Locate the cell with the specified text and output its (x, y) center coordinate. 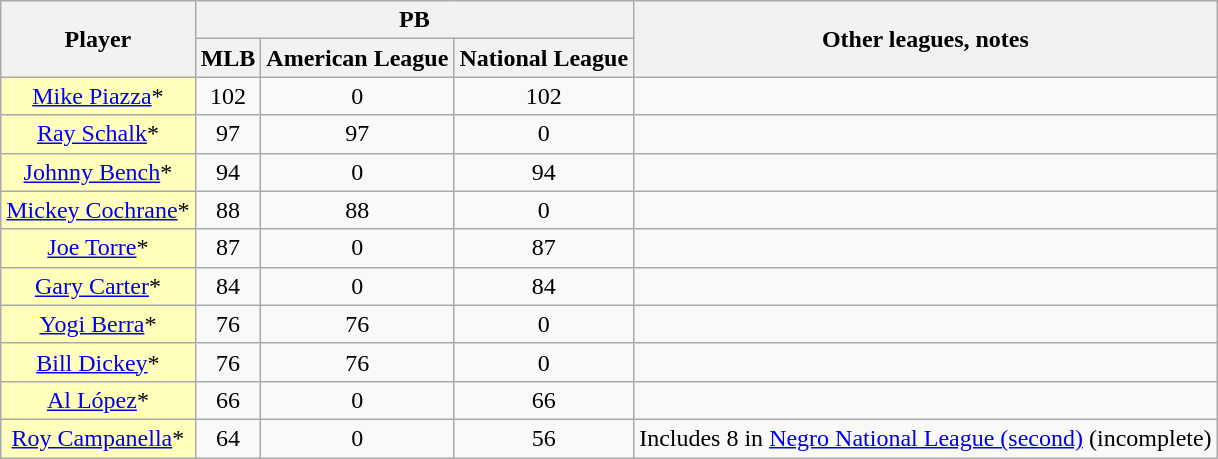
Bill Dickey* (98, 362)
Ray Schalk* (98, 134)
Roy Campanella* (98, 438)
PB (414, 20)
American League (358, 58)
64 (228, 438)
MLB (228, 58)
Al López* (98, 400)
Includes 8 in Negro National League (second) (incomplete) (926, 438)
Mickey Cochrane* (98, 210)
Joe Torre* (98, 248)
Mike Piazza* (98, 96)
Yogi Berra* (98, 324)
Gary Carter* (98, 286)
56 (544, 438)
National League (544, 58)
Johnny Bench* (98, 172)
Player (98, 39)
Other leagues, notes (926, 39)
